Locate the cell with the specified text and output its [X, Y] center coordinate. 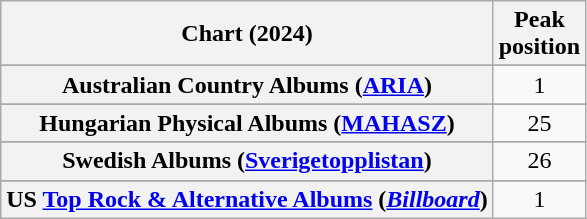
Swedish Albums (Sverigetopplistan) [247, 161]
Australian Country Albums (ARIA) [247, 85]
Hungarian Physical Albums (MAHASZ) [247, 123]
US Top Rock & Alternative Albums (Billboard) [247, 199]
25 [539, 123]
26 [539, 161]
Peakposition [539, 34]
Chart (2024) [247, 34]
